From the cell containing the given text, extract its center point as (X, Y) coordinate. 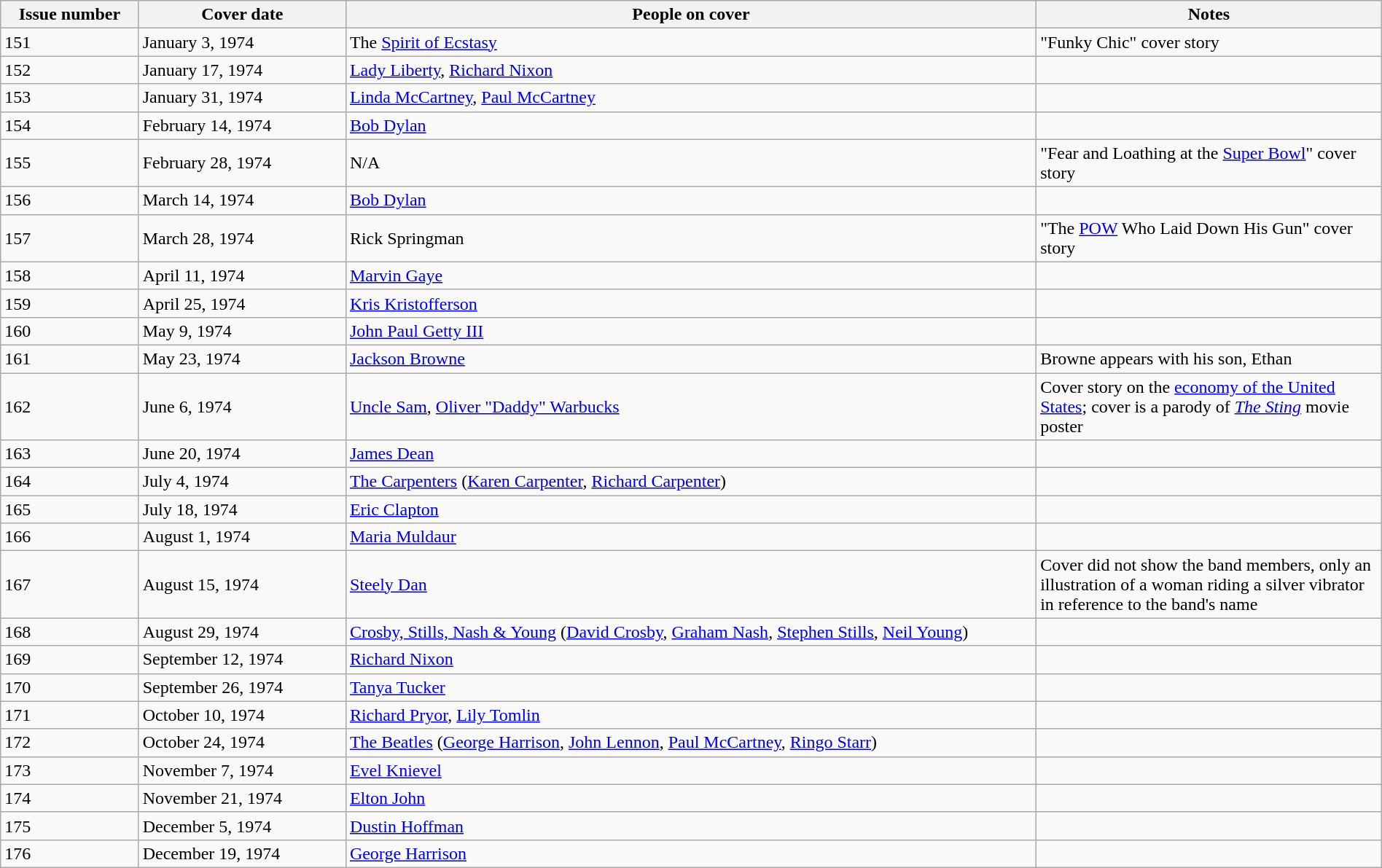
Jackson Browne (691, 359)
Evel Knievel (691, 770)
172 (70, 743)
August 15, 1974 (242, 584)
161 (70, 359)
151 (70, 42)
The Beatles (George Harrison, John Lennon, Paul McCartney, Ringo Starr) (691, 743)
166 (70, 537)
154 (70, 125)
174 (70, 798)
Dustin Hoffman (691, 826)
Richard Pryor, Lily Tomlin (691, 715)
Marvin Gaye (691, 275)
Uncle Sam, Oliver "Daddy" Warbucks (691, 407)
170 (70, 687)
March 14, 1974 (242, 200)
171 (70, 715)
February 28, 1974 (242, 163)
"Funky Chic" cover story (1209, 42)
September 12, 1974 (242, 660)
"Fear and Loathing at the Super Bowl" cover story (1209, 163)
Richard Nixon (691, 660)
173 (70, 770)
Crosby, Stills, Nash & Young (David Crosby, Graham Nash, Stephen Stills, Neil Young) (691, 632)
People on cover (691, 15)
July 4, 1974 (242, 482)
Linda McCartney, Paul McCartney (691, 98)
March 28, 1974 (242, 238)
August 1, 1974 (242, 537)
October 10, 1974 (242, 715)
James Dean (691, 454)
157 (70, 238)
Kris Kristofferson (691, 303)
January 3, 1974 (242, 42)
Cover date (242, 15)
167 (70, 584)
Maria Muldaur (691, 537)
155 (70, 163)
April 25, 1974 (242, 303)
June 6, 1974 (242, 407)
164 (70, 482)
May 23, 1974 (242, 359)
169 (70, 660)
July 18, 1974 (242, 509)
175 (70, 826)
163 (70, 454)
N/A (691, 163)
October 24, 1974 (242, 743)
Rick Springman (691, 238)
Browne appears with his son, Ethan (1209, 359)
John Paul Getty III (691, 331)
158 (70, 275)
Cover story on the economy of the United States; cover is a parody of The Sting movie poster (1209, 407)
160 (70, 331)
"The POW Who Laid Down His Gun" cover story (1209, 238)
May 9, 1974 (242, 331)
February 14, 1974 (242, 125)
Notes (1209, 15)
168 (70, 632)
159 (70, 303)
Elton John (691, 798)
Tanya Tucker (691, 687)
June 20, 1974 (242, 454)
September 26, 1974 (242, 687)
156 (70, 200)
162 (70, 407)
152 (70, 70)
176 (70, 853)
November 21, 1974 (242, 798)
January 17, 1974 (242, 70)
Eric Clapton (691, 509)
January 31, 1974 (242, 98)
The Spirit of Ecstasy (691, 42)
165 (70, 509)
The Carpenters (Karen Carpenter, Richard Carpenter) (691, 482)
November 7, 1974 (242, 770)
December 19, 1974 (242, 853)
George Harrison (691, 853)
153 (70, 98)
December 5, 1974 (242, 826)
Steely Dan (691, 584)
August 29, 1974 (242, 632)
April 11, 1974 (242, 275)
Lady Liberty, Richard Nixon (691, 70)
Cover did not show the band members, only an illustration of a woman riding a silver vibrator in reference to the band's name (1209, 584)
Issue number (70, 15)
